For the text-containing cell, return its midpoint in [X, Y] coordinate format. 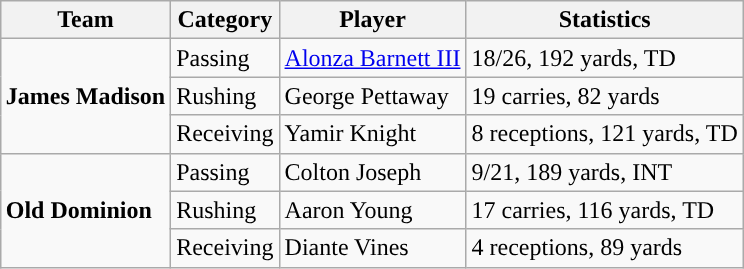
Yamir Knight [372, 134]
Diante Vines [372, 248]
Player [372, 20]
Statistics [604, 20]
17 carries, 116 yards, TD [604, 210]
18/26, 192 yards, TD [604, 58]
James Madison [85, 96]
4 receptions, 89 yards [604, 248]
Old Dominion [85, 210]
Colton Joseph [372, 172]
8 receptions, 121 yards, TD [604, 134]
Team [85, 20]
George Pettaway [372, 96]
Aaron Young [372, 210]
19 carries, 82 yards [604, 96]
Category [225, 20]
Alonza Barnett III [372, 58]
9/21, 189 yards, INT [604, 172]
